Capture the cell that displays the provided text and extract its [x, y] central coordinate. 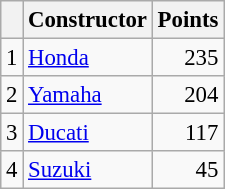
235 [188, 58]
Yamaha [88, 95]
Ducati [88, 133]
117 [188, 133]
1 [12, 58]
2 [12, 95]
Honda [88, 58]
3 [12, 133]
4 [12, 170]
Suzuki [88, 170]
Points [188, 20]
45 [188, 170]
204 [188, 95]
Constructor [88, 20]
